Scan for the cell matching the given text and deliver its [x, y] coordinate at center. 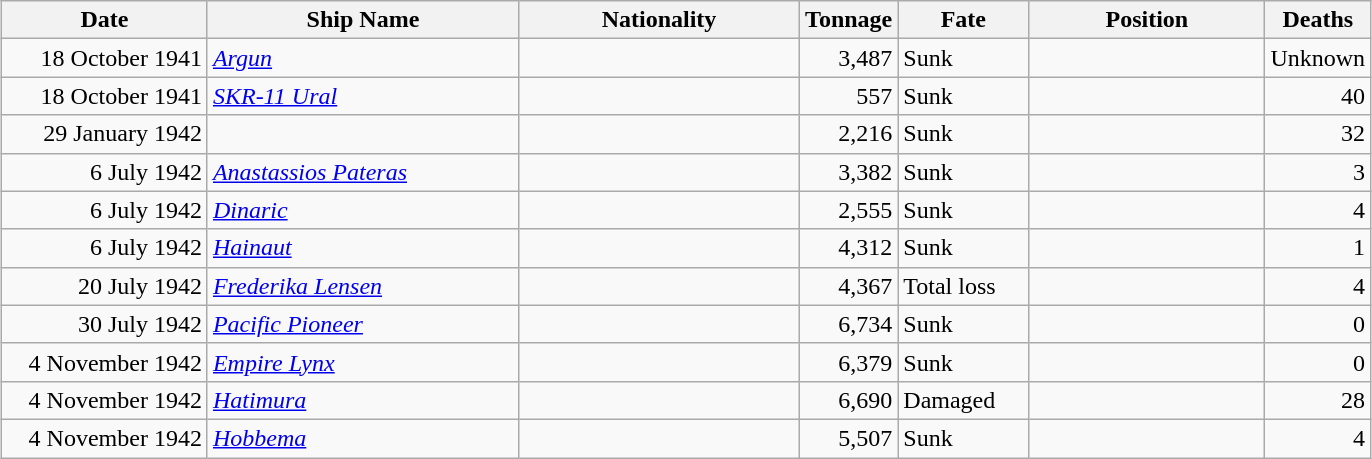
Hainaut [362, 248]
Position [1147, 20]
6,734 [849, 324]
Date [104, 20]
Hobbema [362, 438]
6,379 [849, 362]
5,507 [849, 438]
Anastassios Pateras [362, 172]
Pacific Pioneer [362, 324]
2,555 [849, 210]
Ship Name [362, 20]
Hatimura [362, 400]
29 January 1942 [104, 134]
Unknown [1318, 58]
1 [1318, 248]
Deaths [1318, 20]
Frederika Lensen [362, 286]
40 [1318, 96]
Nationality [658, 20]
557 [849, 96]
Dinaric [362, 210]
6,690 [849, 400]
Tonnage [849, 20]
28 [1318, 400]
Argun [362, 58]
Total loss [964, 286]
32 [1318, 134]
4,367 [849, 286]
Damaged [964, 400]
30 July 1942 [104, 324]
20 July 1942 [104, 286]
3,382 [849, 172]
Empire Lynx [362, 362]
SKR-11 Ural [362, 96]
Fate [964, 20]
3,487 [849, 58]
2,216 [849, 134]
3 [1318, 172]
4,312 [849, 248]
